Detect which cell encompasses the target text, then output its (x, y) center coordinate. 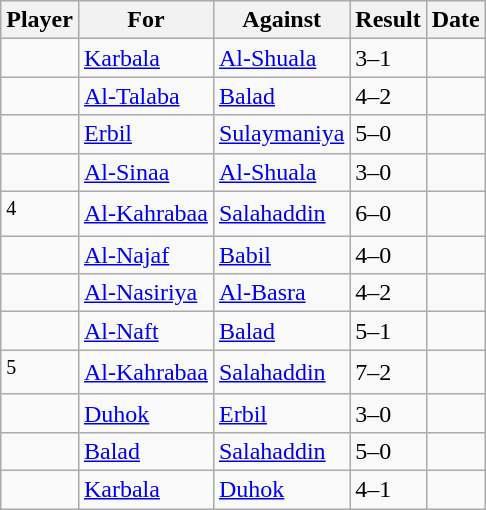
Result (388, 20)
Date (456, 20)
Sulaymaniya (281, 134)
4–0 (388, 255)
Al-Sinaa (146, 172)
For (146, 20)
Al-Naft (146, 331)
6–0 (388, 214)
Player (40, 20)
7–2 (388, 372)
4 (40, 214)
5–1 (388, 331)
Al-Talaba (146, 96)
3–1 (388, 58)
Against (281, 20)
Al-Basra (281, 293)
Al-Nasiriya (146, 293)
4–1 (388, 489)
Babil (281, 255)
Al-Najaf (146, 255)
5 (40, 372)
